Determine the [X, Y] coordinate at the center of the cell enclosing the given text.  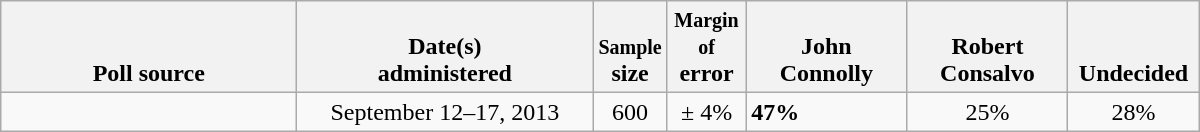
28% [1134, 112]
25% [988, 112]
September 12–17, 2013 [445, 112]
Samplesize [630, 47]
± 4% [706, 112]
Undecided [1134, 47]
600 [630, 112]
Poll source [149, 47]
47% [826, 112]
JohnConnolly [826, 47]
Date(s)administered [445, 47]
RobertConsalvo [988, 47]
Margin oferror [706, 47]
